Detect which cell encompasses the target text, then output its [x, y] center coordinate. 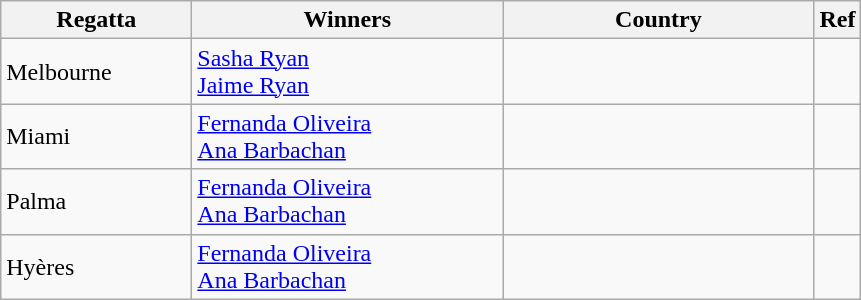
Melbourne [96, 72]
Country [658, 20]
Hyères [96, 266]
Ref [838, 20]
Palma [96, 202]
Regatta [96, 20]
Sasha RyanJaime Ryan [348, 72]
Winners [348, 20]
Miami [96, 136]
